Search for the cell housing the specified text and yield its [x, y] center coordinate. 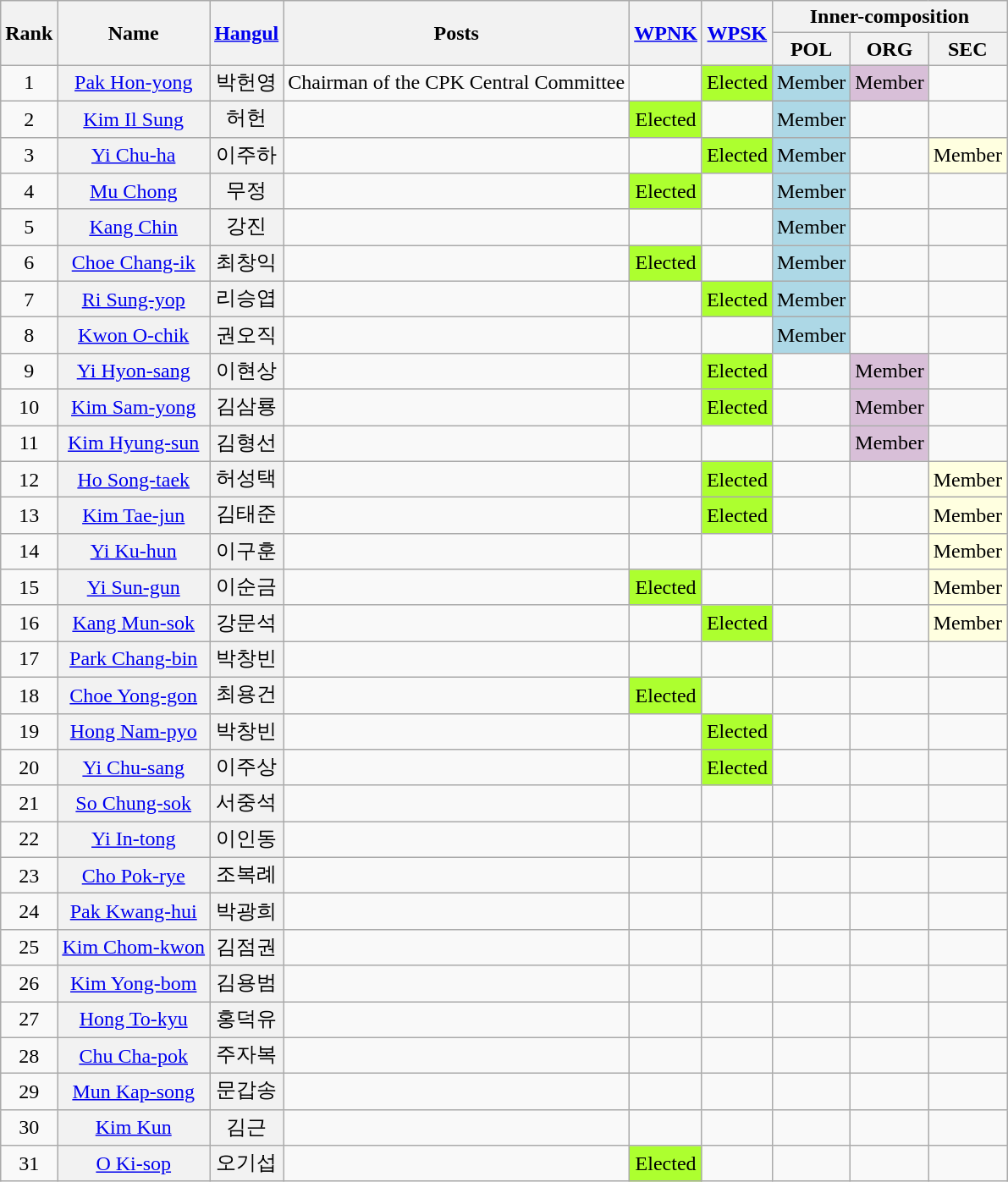
Rank [29, 33]
Mun Kap-song [134, 1091]
10 [29, 408]
Posts [457, 33]
ORG [890, 49]
29 [29, 1091]
Inner-composition [889, 17]
4 [29, 191]
Pak Hon-yong [134, 83]
Choe Yong-gon [134, 695]
7 [29, 300]
Kim Yong-bom [134, 983]
김용범 [247, 983]
Yi In-tong [134, 839]
WPNK [666, 33]
So Chung-sok [134, 804]
8 [29, 335]
23 [29, 875]
Yi Chu-sang [134, 768]
Mu Chong [134, 191]
Yi Sun-gun [134, 587]
박광희 [247, 912]
이주하 [247, 156]
Kang Mun-sok [134, 623]
11 [29, 443]
Hangul [247, 33]
권오직 [247, 335]
Pak Kwang-hui [134, 912]
Hong To-kyu [134, 1020]
22 [29, 839]
26 [29, 983]
주자복 [247, 1056]
Park Chang-bin [134, 660]
19 [29, 731]
강진 [247, 227]
Chairman of the CPK Central Committee [457, 83]
박헌영 [247, 83]
허성택 [247, 479]
이주상 [247, 768]
18 [29, 695]
13 [29, 516]
31 [29, 1164]
Cho Pok-rye [134, 875]
2 [29, 118]
25 [29, 948]
Kim Chom-kwon [134, 948]
김태준 [247, 516]
Kim Hyung-sun [134, 443]
SEC [967, 49]
김형선 [247, 443]
Kim Kun [134, 1127]
1 [29, 83]
무정 [247, 191]
Ho Song-taek [134, 479]
27 [29, 1020]
김점권 [247, 948]
리승엽 [247, 300]
Choe Chang-ik [134, 264]
WPSK [736, 33]
Ri Sung-yop [134, 300]
9 [29, 371]
21 [29, 804]
최용건 [247, 695]
강문석 [247, 623]
16 [29, 623]
6 [29, 264]
Yi Ku-hun [134, 552]
Kang Chin [134, 227]
Kwon O-chik [134, 335]
조복례 [247, 875]
Name [134, 33]
12 [29, 479]
Yi Chu-ha [134, 156]
5 [29, 227]
김삼룡 [247, 408]
30 [29, 1127]
서중석 [247, 804]
28 [29, 1056]
김근 [247, 1127]
17 [29, 660]
Kim Sam-yong [134, 408]
24 [29, 912]
POL [811, 49]
14 [29, 552]
홍덕유 [247, 1020]
20 [29, 768]
Kim Tae-jun [134, 516]
이인동 [247, 839]
Yi Hyon-sang [134, 371]
3 [29, 156]
O Ki-sop [134, 1164]
이현상 [247, 371]
15 [29, 587]
최창익 [247, 264]
Chu Cha-pok [134, 1056]
오기섭 [247, 1164]
이구훈 [247, 552]
문갑송 [247, 1091]
Hong Nam-pyo [134, 731]
이순금 [247, 587]
Kim Il Sung [134, 118]
허헌 [247, 118]
